Find where the given text appears and provide that cell's center as [X, Y] coordinate. 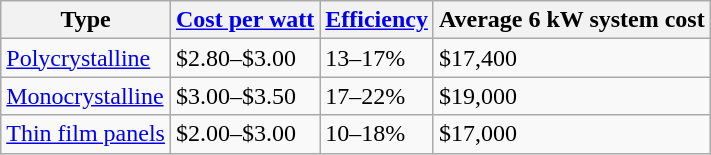
Thin film panels [86, 134]
$2.80–$3.00 [244, 58]
Type [86, 20]
Efficiency [377, 20]
17–22% [377, 96]
10–18% [377, 134]
Cost per watt [244, 20]
$3.00–$3.50 [244, 96]
$17,400 [572, 58]
$19,000 [572, 96]
13–17% [377, 58]
$17,000 [572, 134]
Monocrystalline [86, 96]
Polycrystalline [86, 58]
$2.00–$3.00 [244, 134]
Average 6 kW system cost [572, 20]
